Return [X, Y] of the center of cell containing provided text 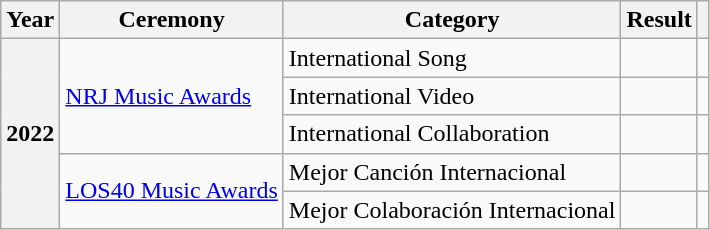
International Song [452, 58]
2022 [30, 134]
Year [30, 20]
International Video [452, 96]
NRJ Music Awards [172, 96]
Mejor Colaboración Internacional [452, 210]
Category [452, 20]
LOS40 Music Awards [172, 191]
Result [659, 20]
Mejor Canción Internacional [452, 172]
Ceremony [172, 20]
International Collaboration [452, 134]
